Determine the [X, Y] coordinate at the center of the cell enclosing the given text.  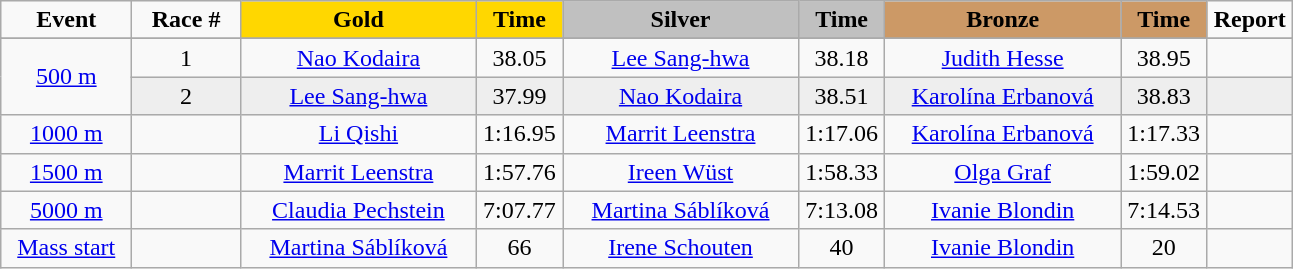
1:17.33 [1164, 134]
1:57.76 [519, 172]
20 [1164, 248]
38.83 [1164, 96]
40 [842, 248]
1000 m [66, 134]
7:07.77 [519, 210]
38.95 [1164, 58]
2 [186, 96]
Event [66, 20]
1 [186, 58]
Irene Schouten [680, 248]
38.05 [519, 58]
1500 m [66, 172]
Mass start [66, 248]
Judith Hesse [1003, 58]
38.18 [842, 58]
5000 m [66, 210]
1:58.33 [842, 172]
66 [519, 248]
Claudia Pechstein [358, 210]
1:59.02 [1164, 172]
Gold [358, 20]
Race # [186, 20]
Olga Graf [1003, 172]
37.99 [519, 96]
Report [1250, 20]
Silver [680, 20]
Li Qishi [358, 134]
7:14.53 [1164, 210]
500 m [66, 77]
Ireen Wüst [680, 172]
7:13.08 [842, 210]
1:16.95 [519, 134]
1:17.06 [842, 134]
38.51 [842, 96]
Bronze [1003, 20]
